Capture the cell that displays the provided text and extract its (X, Y) central coordinate. 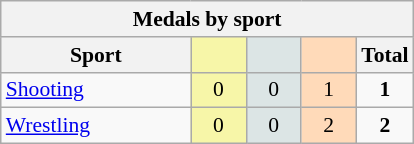
Sport (96, 55)
Wrestling (96, 126)
Shooting (96, 90)
Medals by sport (208, 19)
Total (384, 55)
